Identify which cell holds the provided text, then report its (X, Y) central coordinate. 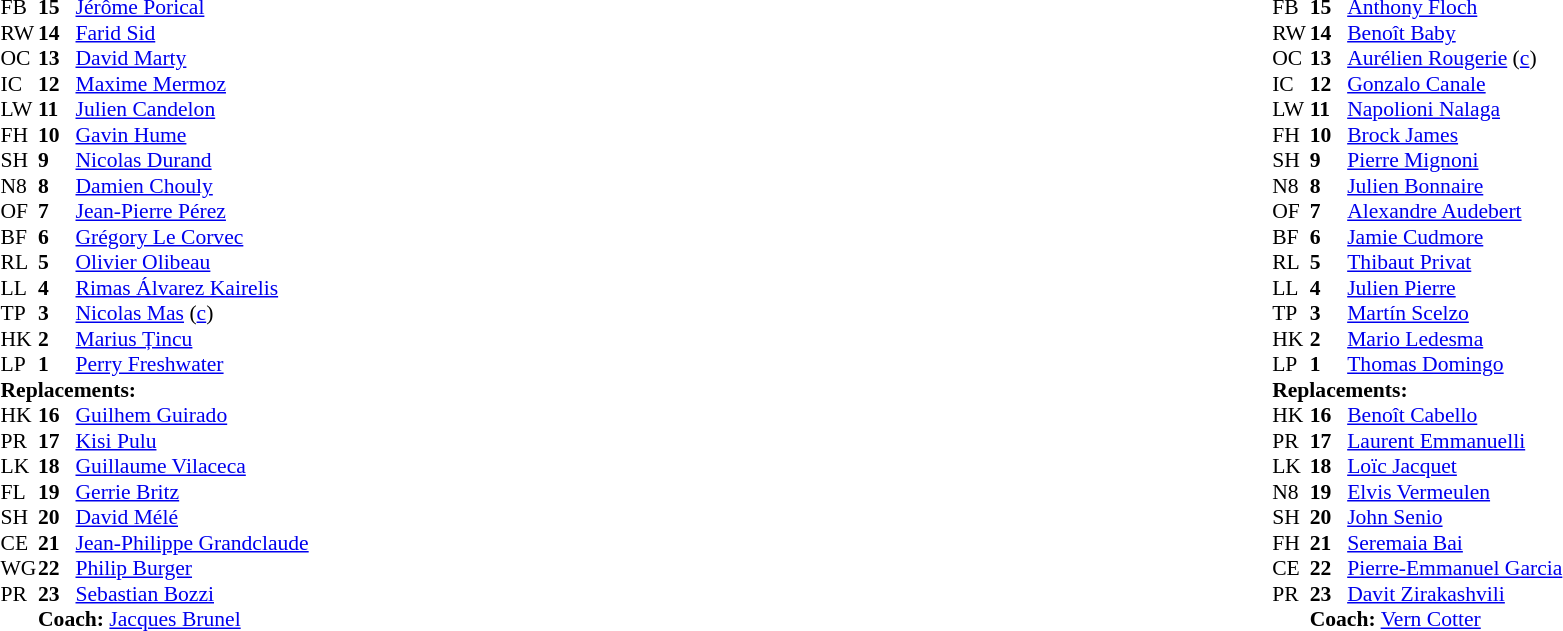
Pierre Mignoni (1454, 161)
Thibaut Privat (1454, 263)
Rimas Álvarez Kairelis (192, 288)
Brock James (1454, 135)
Perry Freshwater (192, 365)
Napolioni Nalaga (1454, 109)
Mario Ledesma (1454, 339)
Thomas Domingo (1454, 365)
David Marty (192, 59)
Gerrie Britz (192, 492)
Jamie Cudmore (1454, 237)
Guillaume Vilaceca (192, 467)
Benoît Baby (1454, 33)
Davit Zirakashvili (1454, 594)
Grégory Le Corvec (192, 237)
Philip Burger (192, 569)
David Mélé (192, 517)
Farid Sid (192, 33)
WG (19, 569)
Damien Chouly (192, 186)
Martín Scelzo (1454, 313)
Jean-Pierre Pérez (192, 211)
Aurélien Rougerie (c) (1454, 59)
Benoît Cabello (1454, 415)
Alexandre Audebert (1454, 211)
Nicolas Durand (192, 161)
John Senio (1454, 517)
FL (19, 492)
Seremaia Bai (1454, 543)
Marius Țincu (192, 339)
Julien Pierre (1454, 288)
Kisi Pulu (192, 441)
Sebastian Bozzi (192, 594)
Jean-Philippe Grandclaude (192, 543)
Laurent Emmanuelli (1454, 441)
Gavin Hume (192, 135)
Gonzalo Canale (1454, 84)
Loïc Jacquet (1454, 467)
Guilhem Guirado (192, 415)
Olivier Olibeau (192, 263)
Maxime Mermoz (192, 84)
Julien Candelon (192, 109)
Elvis Vermeulen (1454, 492)
Julien Bonnaire (1454, 186)
Pierre-Emmanuel Garcia (1454, 569)
Nicolas Mas (c) (192, 313)
